Capture the cell that displays the provided text and extract its [x, y] central coordinate. 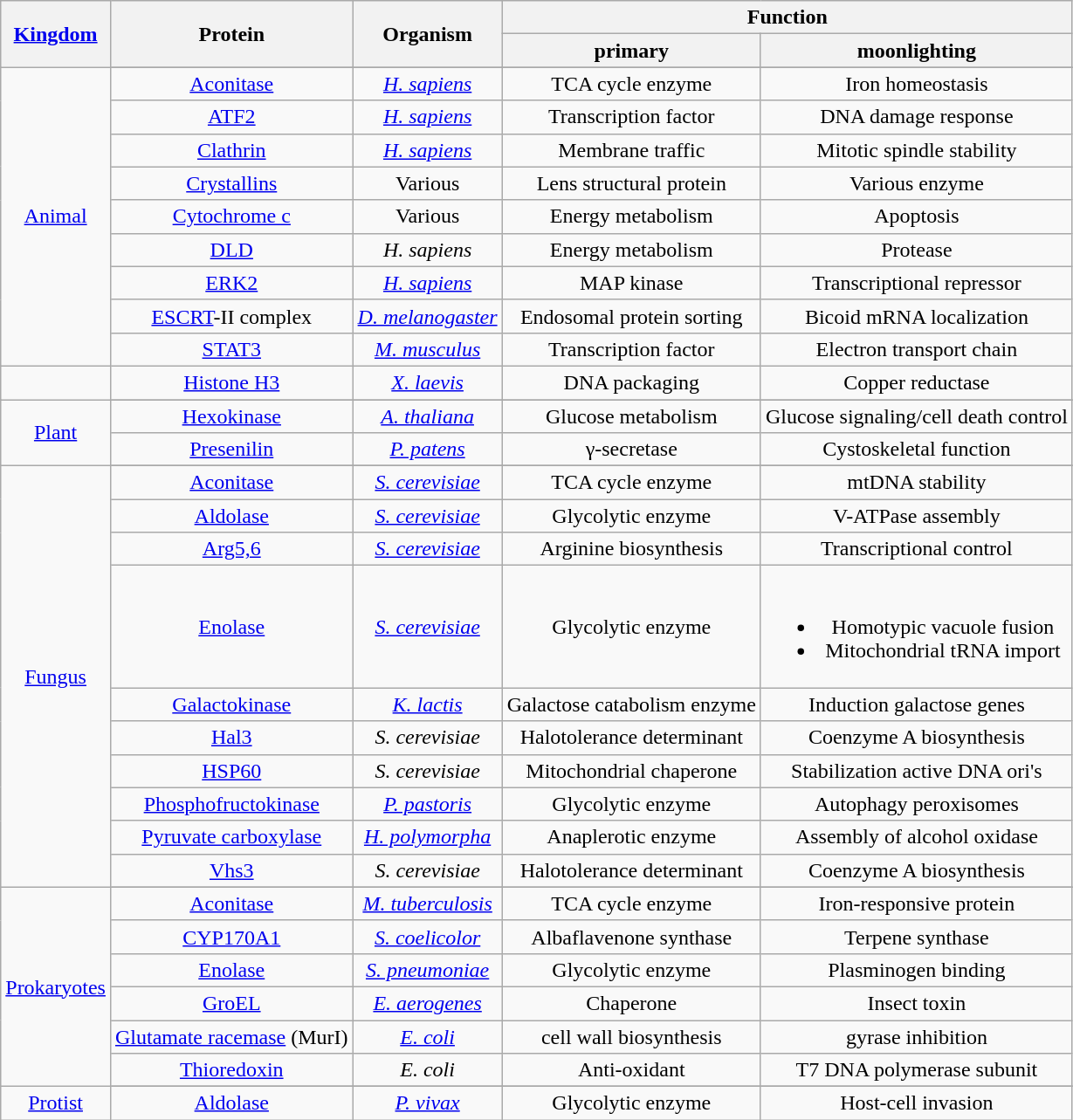
Transcriptional repressor [917, 283]
Protist [56, 1103]
γ-secretase [631, 450]
Mitotic spindle stability [917, 150]
Phosphofructokinase [231, 804]
Anaplerotic enzyme [631, 837]
P. pastoris [428, 804]
Terpene synthase [917, 937]
Iron-responsive protein [917, 904]
Glutamate racemase (MurI) [231, 1036]
ESCRT-II complex [231, 316]
Prokaryotes [56, 986]
Thioredoxin [231, 1070]
Organism [428, 34]
Iron homeostasis [917, 84]
DNA damage response [917, 117]
Membrane traffic [631, 150]
P. patens [428, 450]
V-ATPase assembly [917, 516]
T7 DNA polymerase subunit [917, 1070]
Protein [231, 34]
Animal [56, 216]
ATF2 [231, 117]
Hal3 [231, 738]
Cytochrome c [231, 216]
Clathrin [231, 150]
DNA packaging [631, 382]
Bicoid mRNA localization [917, 316]
Stabilization active DNA ori's [917, 771]
Anti-oxidant [631, 1070]
Cystoskeletal function [917, 450]
Endosomal protein sorting [631, 316]
Glucose signaling/cell death control [917, 416]
MAP kinase [631, 283]
gyrase inhibition [917, 1036]
M. tuberculosis [428, 904]
Galactose catabolism enzyme [631, 704]
ERK2 [231, 283]
Various enzyme [917, 183]
Arginine biosynthesis [631, 549]
Copper reductase [917, 382]
Kingdom [56, 34]
Fungus [56, 677]
Vhs3 [231, 870]
HSP60 [231, 771]
Plasminogen binding [917, 970]
Plant [56, 433]
Host-cell invasion [917, 1103]
D. melanogaster [428, 316]
Galactokinase [231, 704]
Protease [917, 250]
Insect toxin [917, 1003]
A. thaliana [428, 416]
Presenilin [231, 450]
GroEL [231, 1003]
Transcriptional control [917, 549]
X. laevis [428, 382]
S. coelicolor [428, 937]
Albaflavenone synthase [631, 937]
H. polymorpha [428, 837]
Crystallins [231, 183]
P. vivax [428, 1103]
Histone H3 [231, 382]
Arg5,6 [231, 549]
Pyruvate carboxylase [231, 837]
K. lactis [428, 704]
Chaperone [631, 1003]
M. musculus [428, 349]
E. aerogenes [428, 1003]
Lens structural protein [631, 183]
Glucose metabolism [631, 416]
Electron transport chain [917, 349]
Hexokinase [231, 416]
mtDNA stability [917, 483]
Homotypic vacuole fusionMitochondrial tRNA import [917, 627]
Assembly of alcohol oxidase [917, 837]
moonlighting [917, 51]
Apoptosis [917, 216]
Mitochondrial chaperone [631, 771]
cell wall biosynthesis [631, 1036]
Autophagy peroxisomes [917, 804]
primary [631, 51]
CYP170A1 [231, 937]
S. pneumoniae [428, 970]
STAT3 [231, 349]
Induction galactose genes [917, 704]
DLD [231, 250]
Function [788, 17]
